Search for the cell housing the specified text and yield its [X, Y] center coordinate. 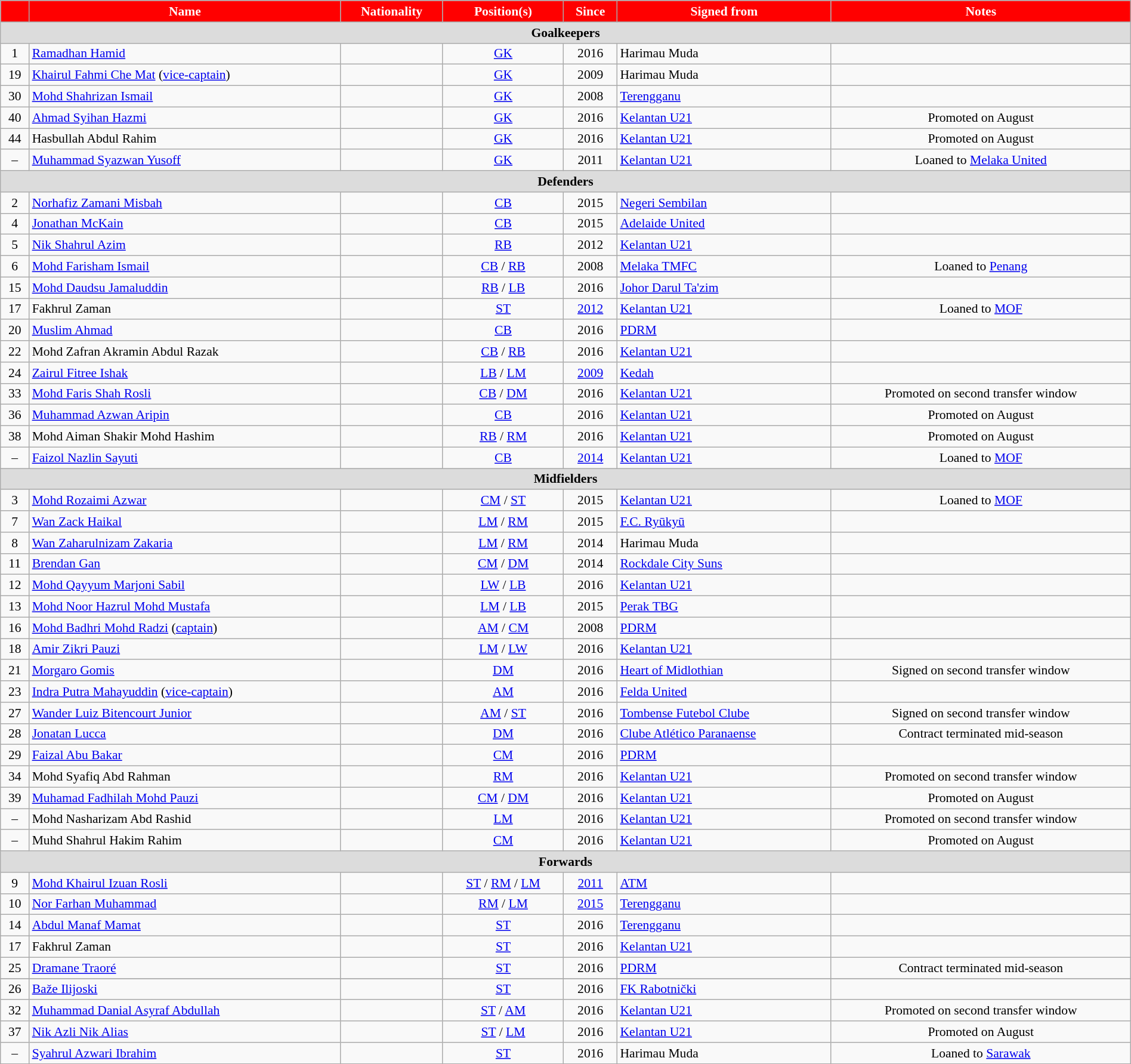
39 [15, 798]
27 [15, 713]
Melaka TMFC [724, 267]
Muhammad Danial Asyraf Abdullah [185, 1011]
Wan Zaharulnizam Zakaria [185, 543]
23 [15, 692]
Indra Putra Mahayuddin (vice-captain) [185, 692]
RB / LB [503, 288]
Nik Shahrul Azim [185, 245]
Loaned to Penang [981, 267]
Mohd Shahrizan Ismail [185, 97]
Goalkeepers [565, 33]
11 [15, 564]
CM / ST [503, 501]
RB [503, 245]
9 [15, 883]
Nationality [391, 11]
AM [503, 692]
Mohd Noor Hazrul Mohd Mustafa [185, 607]
LW / LB [503, 585]
32 [15, 1011]
Mohd Rozaimi Azwar [185, 501]
LM / LB [503, 607]
Ramadhan Hamid [185, 54]
Mohd Aiman Shakir Mohd Hashim [185, 437]
Signed from [724, 11]
Name [185, 11]
Negeri Sembilan [724, 203]
Nor Farhan Muhammad [185, 904]
21 [15, 671]
Dramane Traoré [185, 968]
Adelaide United [724, 224]
3 [15, 501]
15 [15, 288]
Perak TBG [724, 607]
5 [15, 245]
Since [591, 11]
40 [15, 118]
RM / LM [503, 904]
Abdul Manaf Mamat [185, 926]
33 [15, 394]
F.C. Ryūkyū [724, 522]
Khairul Fahmi Che Mat (vice-captain) [185, 75]
7 [15, 522]
Forwards [565, 862]
ST / LM [503, 1032]
Amir Zikri Pauzi [185, 649]
Norhafiz Zamani Misbah [185, 203]
Johor Darul Ta'zim [724, 288]
AM / ST [503, 713]
Mohd Khairul Izuan Rosli [185, 883]
Muhamad Fadhilah Mohd Pauzi [185, 798]
Ahmad Syihan Hazmi [185, 118]
28 [15, 734]
25 [15, 968]
12 [15, 585]
Clube Atlético Paranaense [724, 734]
Position(s) [503, 11]
Syahrul Azwari Ibrahim [185, 1053]
Hasbullah Abdul Rahim [185, 139]
Rockdale City Suns [724, 564]
Felda United [724, 692]
Jonatan Lucca [185, 734]
34 [15, 777]
Morgaro Gomis [185, 671]
Faizol Nazlin Sayuti [185, 458]
Nik Azli Nik Alias [185, 1032]
14 [15, 926]
22 [15, 351]
Jonathan McKain [185, 224]
Mohd Badhri Mohd Radzi (captain) [185, 628]
Muhammad Syazwan Yusoff [185, 161]
38 [15, 437]
Mohd Faris Shah Rosli [185, 394]
Mohd Daudsu Jamaluddin [185, 288]
20 [15, 331]
FK Rabotnički [724, 989]
Kedah [724, 373]
LM [503, 819]
Muhammad Azwan Aripin [185, 415]
29 [15, 755]
Mohd Nasharizam Abd Rashid [185, 819]
AM / CM [503, 628]
19 [15, 75]
Tombense Futebol Clube [724, 713]
RM [503, 777]
2 [15, 203]
Mohd Farisham Ismail [185, 267]
36 [15, 415]
Midfielders [565, 479]
Muhd Shahrul Hakim Rahim [185, 841]
ST / AM [503, 1011]
6 [15, 267]
LB / LM [503, 373]
Heart of Midlothian [724, 671]
Faizal Abu Bakar [185, 755]
Defenders [565, 181]
30 [15, 97]
Brendan Gan [185, 564]
26 [15, 989]
10 [15, 904]
Loaned to Sarawak [981, 1053]
Mohd Zafran Akramin Abdul Razak [185, 351]
RB / RM [503, 437]
44 [15, 139]
4 [15, 224]
ST / RM / LM [503, 883]
18 [15, 649]
Wan Zack Haikal [185, 522]
Muslim Ahmad [185, 331]
37 [15, 1032]
Mohd Syafiq Abd Rahman [185, 777]
Loaned to Melaka United [981, 161]
24 [15, 373]
Wander Luiz Bitencourt Junior [185, 713]
Mohd Qayyum Marjoni Sabil [185, 585]
ATM [724, 883]
16 [15, 628]
Zairul Fitree Ishak [185, 373]
Notes [981, 11]
LM / LW [503, 649]
CB / DM [503, 394]
13 [15, 607]
Baže Ilijoski [185, 989]
1 [15, 54]
8 [15, 543]
